Find where the given text appears and provide that cell's center as [X, Y] coordinate. 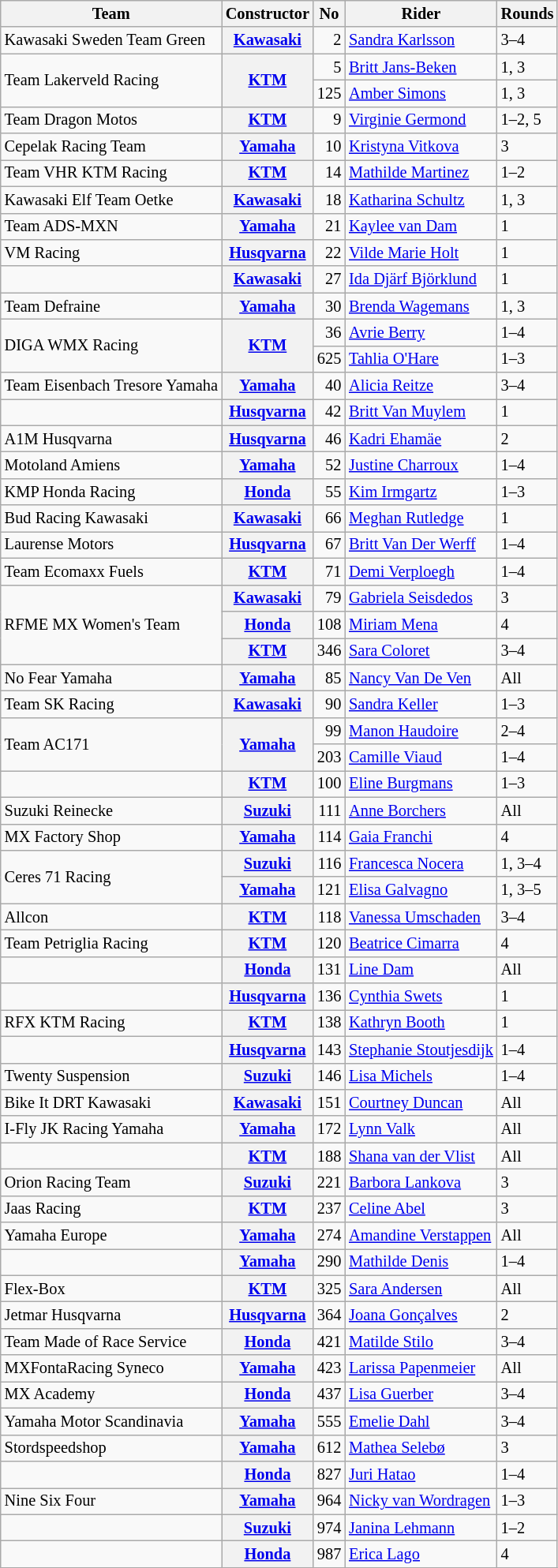
974 [329, 1528]
Jetmar Husqvarna [111, 1315]
Bud Racing Kawasaki [111, 518]
120 [329, 943]
Sara Andersen [421, 1289]
RFME MX Women's Team [111, 625]
Team Petriglia Racing [111, 943]
Nicky van Wordragen [421, 1501]
99 [329, 731]
Sandra Keller [421, 704]
A1M Husqvarna [111, 439]
52 [329, 465]
Ceres 71 Racing [111, 876]
2–4 [527, 731]
136 [329, 997]
Team Made of Race Service [111, 1342]
Celine Abel [421, 1209]
1–2, 5 [527, 120]
Amber Simons [421, 93]
138 [329, 1023]
14 [329, 173]
Team ADS-MXN [111, 226]
Joana Gonçalves [421, 1315]
5 [329, 67]
Elisa Galvagno [421, 890]
Twenty Suspension [111, 1076]
MX Academy [111, 1394]
421 [329, 1342]
Larissa Papenmeier [421, 1368]
Rider [421, 13]
RFX KTM Racing [111, 1023]
18 [329, 200]
Team Ecomaxx Fuels [111, 571]
85 [329, 678]
Bike It DRT Kawasaki [111, 1102]
Erica Lago [421, 1554]
Yamaha Europe [111, 1236]
437 [329, 1394]
Manon Haudoire [421, 731]
Team Defraine [111, 306]
Kristyna Vitkova [421, 147]
Team Eisenbach Tresore Yamaha [111, 386]
Stordspeedshop [111, 1448]
Flex-Box [111, 1289]
10 [329, 147]
I-Fly JK Racing Yamaha [111, 1129]
612 [329, 1448]
188 [329, 1156]
36 [329, 332]
Allcon [111, 917]
Motoland Amiens [111, 465]
1, 3–4 [527, 863]
Mathea Selebø [421, 1448]
VM Racing [111, 253]
Britt Van Der Werff [421, 544]
237 [329, 1209]
Nine Six Four [111, 1501]
964 [329, 1501]
55 [329, 492]
274 [329, 1236]
Kathryn Booth [421, 1023]
Katharina Schultz [421, 200]
827 [329, 1474]
Gabriela Seisdedos [421, 598]
42 [329, 412]
Team [111, 13]
67 [329, 544]
No [329, 13]
Team Lakerveld Racing [111, 80]
625 [329, 359]
Team AC171 [111, 743]
9 [329, 120]
DIGA WMX Racing [111, 346]
Constructor [268, 13]
90 [329, 704]
Eline Burgmans [421, 784]
Stephanie Stoutjesdijk [421, 1050]
Avrie Berry [421, 332]
Lynn Valk [421, 1129]
Lisa Michels [421, 1076]
Gaia Franchi [421, 837]
79 [329, 598]
111 [329, 810]
Juri Hatao [421, 1474]
Kawasaki Sweden Team Green [111, 40]
146 [329, 1076]
Nancy Van De Ven [421, 678]
Yamaha Motor Scandinavia [111, 1421]
46 [329, 439]
Courtney Duncan [421, 1102]
Kawasaki Elf Team Oetke [111, 200]
Team Dragon Motos [111, 120]
Matilde Stilo [421, 1342]
Vanessa Umschaden [421, 917]
100 [329, 784]
125 [329, 93]
143 [329, 1050]
MXFontaRacing Syneco [111, 1368]
Barbora Lankova [421, 1182]
No Fear Yamaha [111, 678]
Kaylee van Dam [421, 226]
121 [329, 890]
364 [329, 1315]
40 [329, 386]
Britt Van Muylem [421, 412]
114 [329, 837]
Shana van der Vlist [421, 1156]
Alicia Reitze [421, 386]
Orion Racing Team [111, 1182]
KMP Honda Racing [111, 492]
Miriam Mena [421, 624]
Mathilde Denis [421, 1262]
Virginie Germond [421, 120]
Camille Viaud [421, 758]
Beatrice Cimarra [421, 943]
Britt Jans-Beken [421, 67]
22 [329, 253]
131 [329, 970]
Laurense Motors [111, 544]
Justine Charroux [421, 465]
325 [329, 1289]
Janina Lehmann [421, 1528]
Kadri Ehamäe [421, 439]
66 [329, 518]
Emelie Dahl [421, 1421]
Vilde Marie Holt [421, 253]
Kim Irmgartz [421, 492]
Team SK Racing [111, 704]
423 [329, 1368]
555 [329, 1421]
Meghan Rutledge [421, 518]
Cepelak Racing Team [111, 147]
290 [329, 1262]
987 [329, 1554]
Cynthia Swets [421, 997]
Suzuki Reinecke [111, 810]
Francesca Nocera [421, 863]
Lisa Guerber [421, 1394]
27 [329, 279]
Rounds [527, 13]
Brenda Wagemans [421, 306]
118 [329, 917]
Ida Djärf Björklund [421, 279]
30 [329, 306]
Line Dam [421, 970]
221 [329, 1182]
346 [329, 651]
Tahlia O'Hare [421, 359]
MX Factory Shop [111, 837]
Demi Verploegh [421, 571]
Amandine Verstappen [421, 1236]
Team VHR KTM Racing [111, 173]
1, 3–5 [527, 890]
Sandra Karlsson [421, 40]
172 [329, 1129]
151 [329, 1102]
Anne Borchers [421, 810]
Mathilde Martinez [421, 173]
108 [329, 624]
Jaas Racing [111, 1209]
203 [329, 758]
71 [329, 571]
116 [329, 863]
Sara Coloret [421, 651]
21 [329, 226]
